Return (x, y) of the center of cell containing provided text 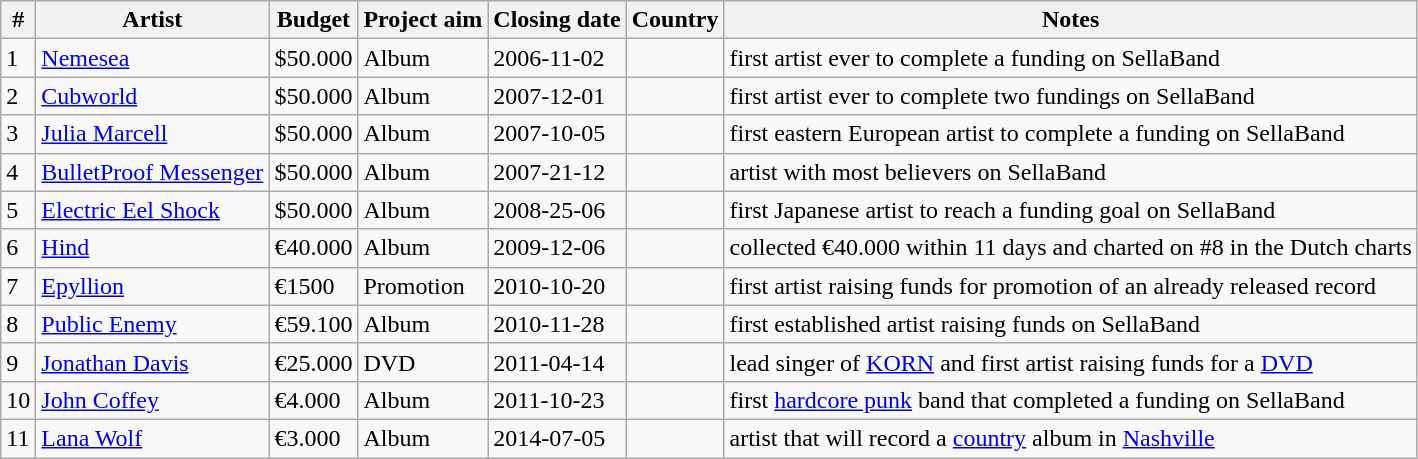
Lana Wolf (152, 438)
2006-11-02 (557, 58)
1 (18, 58)
Project aim (423, 20)
first artist ever to complete two fundings on SellaBand (1070, 96)
€59.100 (314, 324)
4 (18, 172)
2011-04-14 (557, 362)
2010-11-28 (557, 324)
11 (18, 438)
Julia Marcell (152, 134)
€40.000 (314, 248)
3 (18, 134)
€25.000 (314, 362)
9 (18, 362)
€4.000 (314, 400)
artist that will record a country album in Nashville (1070, 438)
2014-07-05 (557, 438)
first artist raising funds for promotion of an already released record (1070, 286)
Jonathan Davis (152, 362)
first artist ever to complete a funding on SellaBand (1070, 58)
Budget (314, 20)
Electric Eel Shock (152, 210)
€3.000 (314, 438)
first hardcore punk band that completed a funding on SellaBand (1070, 400)
BulletProof Messenger (152, 172)
Notes (1070, 20)
7 (18, 286)
Hind (152, 248)
2011-10-23 (557, 400)
first eastern European artist to complete a funding on SellaBand (1070, 134)
2008-25-06 (557, 210)
10 (18, 400)
first established artist raising funds on SellaBand (1070, 324)
# (18, 20)
€1500 (314, 286)
Country (675, 20)
first Japanese artist to reach a funding goal on SellaBand (1070, 210)
Public Enemy (152, 324)
Cubworld (152, 96)
collected €40.000 within 11 days and charted on #8 in the Dutch charts (1070, 248)
2 (18, 96)
6 (18, 248)
Promotion (423, 286)
5 (18, 210)
2007-10-05 (557, 134)
2007-12-01 (557, 96)
2007-21-12 (557, 172)
Nemesea (152, 58)
8 (18, 324)
Closing date (557, 20)
2010-10-20 (557, 286)
Artist (152, 20)
lead singer of KORN and first artist raising funds for a DVD (1070, 362)
Epyllion (152, 286)
DVD (423, 362)
2009-12-06 (557, 248)
John Coffey (152, 400)
artist with most believers on SellaBand (1070, 172)
